Find where the given text appears and provide that cell's center as [x, y] coordinate. 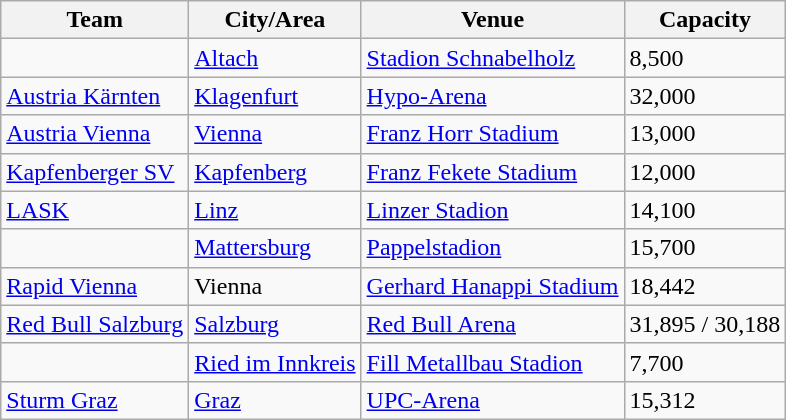
Austria Vienna [95, 134]
13,000 [705, 134]
Franz Fekete Stadium [492, 172]
Graz [275, 400]
Austria Kärnten [95, 96]
14,100 [705, 210]
Ried im Innkreis [275, 362]
8,500 [705, 58]
Capacity [705, 20]
City/Area [275, 20]
Stadion Schnabelholz [492, 58]
32,000 [705, 96]
UPC-Arena [492, 400]
LASK [95, 210]
Kapfenberg [275, 172]
Venue [492, 20]
Sturm Graz [95, 400]
Gerhard Hanappi Stadium [492, 286]
18,442 [705, 286]
Mattersburg [275, 248]
Team [95, 20]
15,312 [705, 400]
Rapid Vienna [95, 286]
Pappelstadion [492, 248]
Salzburg [275, 324]
Hypo-Arena [492, 96]
Linzer Stadion [492, 210]
Red Bull Salzburg [95, 324]
Red Bull Arena [492, 324]
Kapfenberger SV [95, 172]
7,700 [705, 362]
Franz Horr Stadium [492, 134]
Altach [275, 58]
Klagenfurt [275, 96]
Linz [275, 210]
12,000 [705, 172]
15,700 [705, 248]
Fill Metallbau Stadion [492, 362]
31,895 / 30,188 [705, 324]
